Find where the given text appears and provide that cell's center as (X, Y) coordinate. 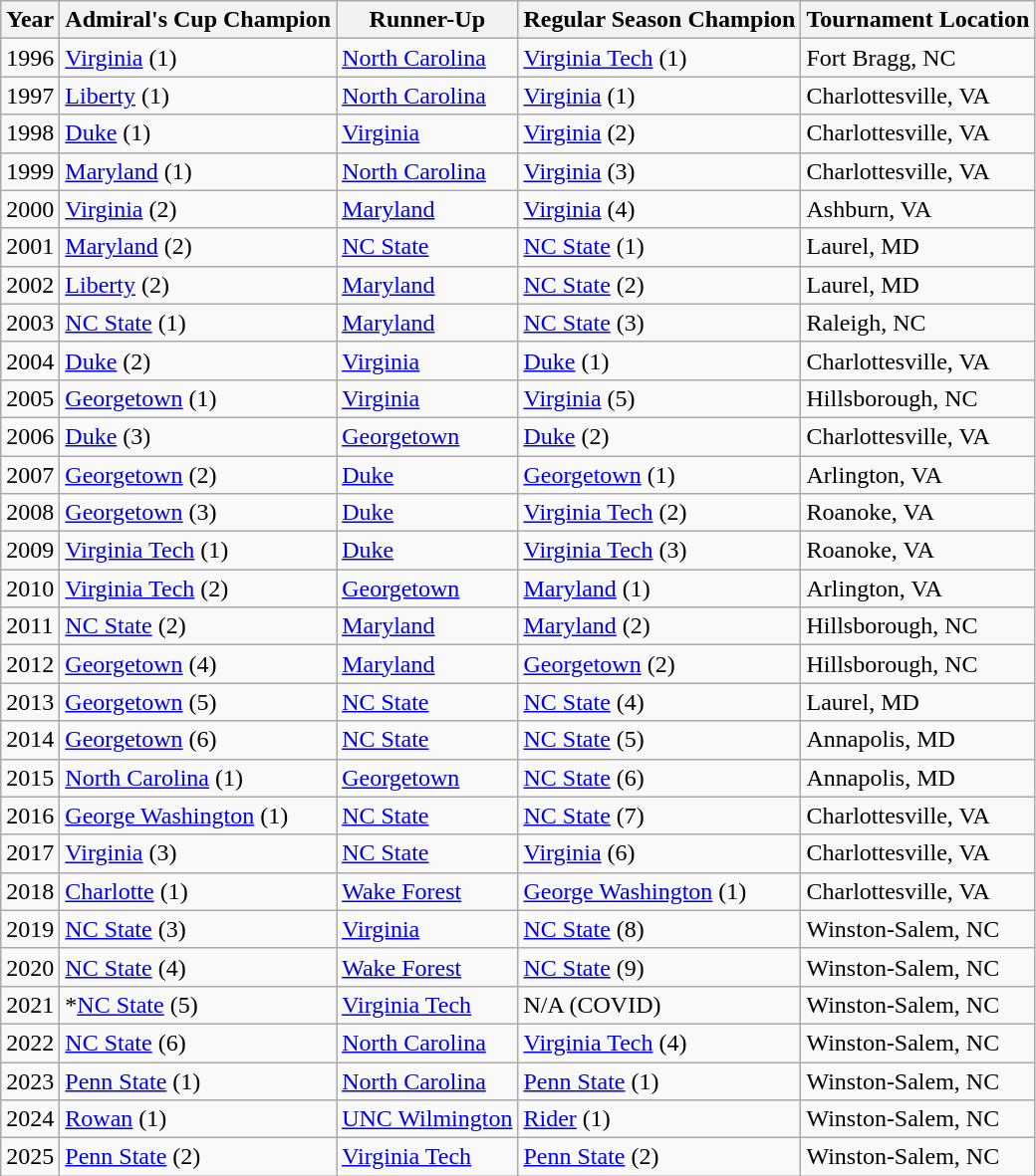
2010 (30, 588)
2000 (30, 209)
Raleigh, NC (918, 323)
2022 (30, 1043)
2011 (30, 626)
Georgetown (5) (198, 702)
2016 (30, 816)
Duke (3) (198, 436)
2024 (30, 1119)
Year (30, 20)
2001 (30, 247)
Georgetown (6) (198, 740)
2013 (30, 702)
Runner-Up (427, 20)
NC State (5) (659, 740)
2006 (30, 436)
2015 (30, 778)
Virginia (5) (659, 398)
NC State (7) (659, 816)
Fort Bragg, NC (918, 58)
1999 (30, 171)
Tournament Location (918, 20)
2008 (30, 513)
2019 (30, 929)
*NC State (5) (198, 1005)
2007 (30, 475)
2020 (30, 967)
Georgetown (4) (198, 664)
Rowan (1) (198, 1119)
Charlotte (1) (198, 891)
Ashburn, VA (918, 209)
1996 (30, 58)
Virginia (6) (659, 853)
2018 (30, 891)
2023 (30, 1080)
Liberty (1) (198, 96)
NC State (9) (659, 967)
N/A (COVID) (659, 1005)
Virginia (4) (659, 209)
UNC Wilmington (427, 1119)
2017 (30, 853)
Virginia Tech (4) (659, 1043)
Virginia Tech (3) (659, 551)
2004 (30, 360)
2021 (30, 1005)
2012 (30, 664)
Admiral's Cup Champion (198, 20)
2025 (30, 1157)
2003 (30, 323)
Rider (1) (659, 1119)
North Carolina (1) (198, 778)
Georgetown (3) (198, 513)
NC State (8) (659, 929)
Regular Season Champion (659, 20)
2009 (30, 551)
1997 (30, 96)
Liberty (2) (198, 285)
2014 (30, 740)
2002 (30, 285)
1998 (30, 133)
2005 (30, 398)
